Identify which cell holds the provided text, then report its (x, y) central coordinate. 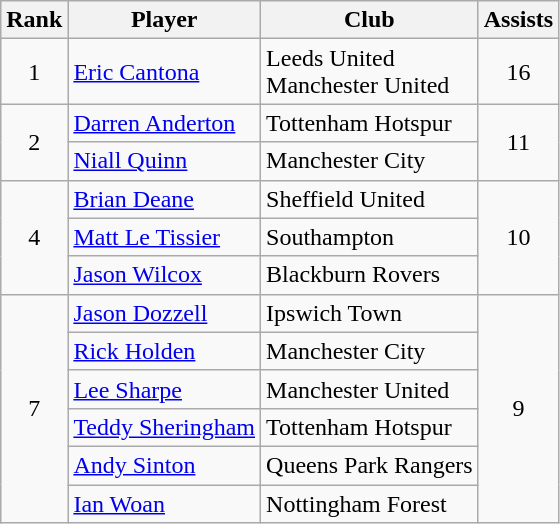
Matt Le Tissier (164, 237)
7 (34, 408)
Leeds UnitedManchester United (370, 72)
11 (518, 142)
Niall Quinn (164, 161)
Lee Sharpe (164, 389)
Manchester United (370, 389)
Sheffield United (370, 199)
Nottingham Forest (370, 503)
Rick Holden (164, 351)
Southampton (370, 237)
10 (518, 237)
Jason Dozzell (164, 313)
Darren Anderton (164, 123)
Club (370, 20)
Rank (34, 20)
Queens Park Rangers (370, 465)
Ipswich Town (370, 313)
9 (518, 408)
Brian Deane (164, 199)
Player (164, 20)
Teddy Sheringham (164, 427)
Assists (518, 20)
Eric Cantona (164, 72)
Blackburn Rovers (370, 275)
4 (34, 237)
Andy Sinton (164, 465)
1 (34, 72)
Jason Wilcox (164, 275)
16 (518, 72)
Ian Woan (164, 503)
2 (34, 142)
